Extract the (X, Y) coordinate from the center of the cell holding the provided text.  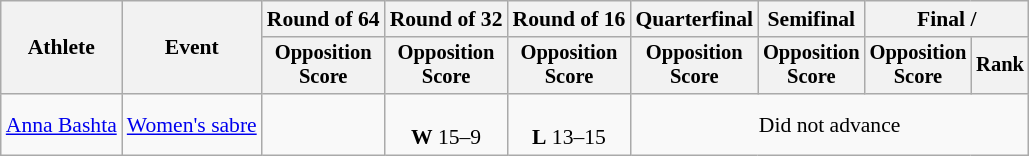
Final / (947, 19)
Round of 64 (324, 19)
L 13–15 (570, 124)
Semifinal (812, 19)
Round of 16 (570, 19)
Rank (1000, 66)
Athlete (62, 48)
Quarterfinal (694, 19)
W 15–9 (446, 124)
Round of 32 (446, 19)
Did not advance (829, 124)
Women's sabre (192, 124)
Anna Bashta (62, 124)
Event (192, 48)
